Pinpoint the cell where the given text exists, returning its (x, y) midpoint coordinate. 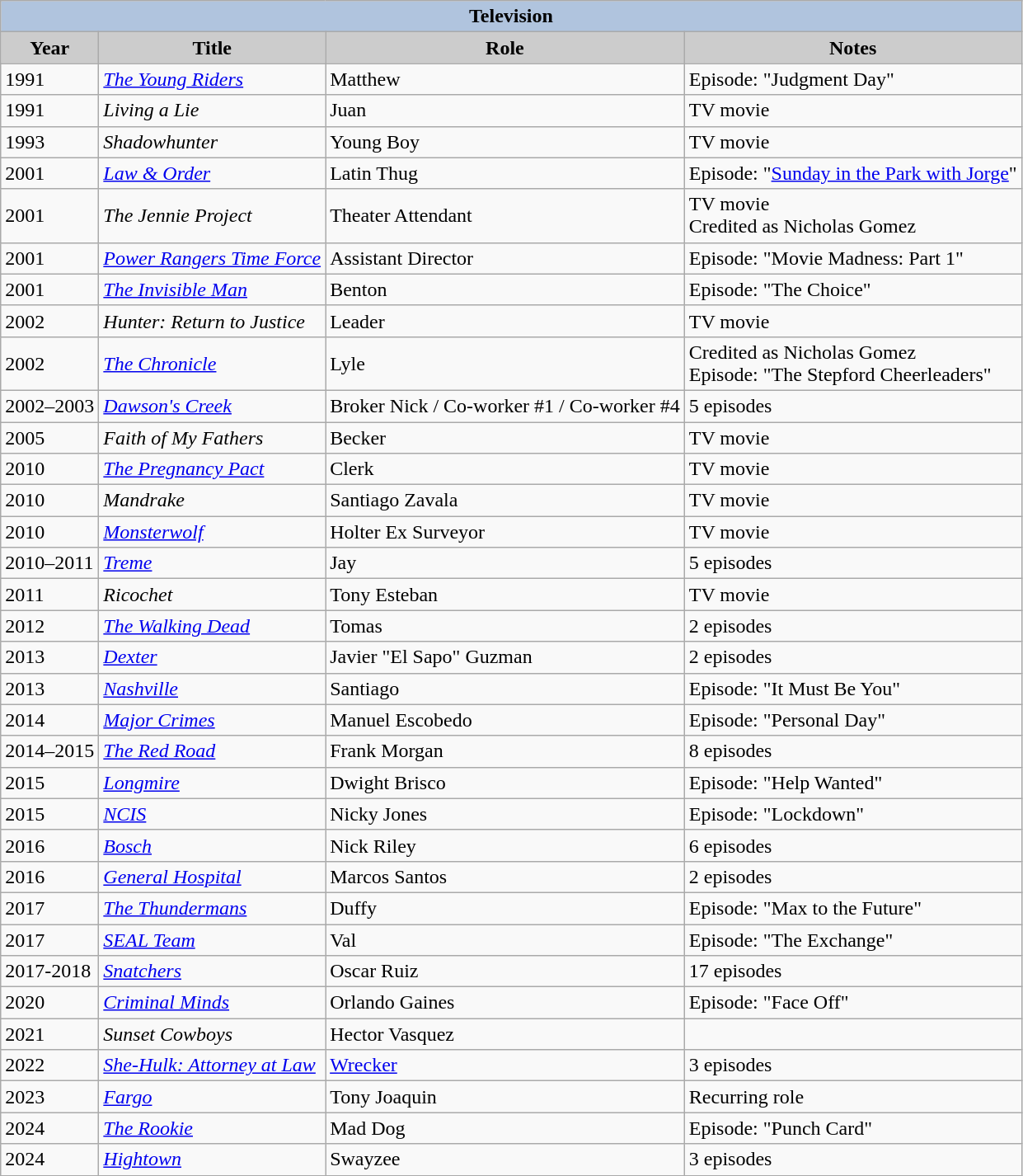
Episode: "The Choice" (852, 289)
Living a Lie (213, 111)
2021 (49, 1034)
1993 (49, 142)
Tony Esteban (505, 595)
Longmire (213, 783)
Becker (505, 438)
The Pregnancy Pact (213, 469)
Episode: "The Exchange" (852, 939)
The Red Road (213, 751)
Dawson's Creek (213, 406)
The Chronicle (213, 363)
Swayzee (505, 1160)
17 episodes (852, 971)
Episode: "Help Wanted" (852, 783)
Leader (505, 321)
Episode: "Face Off" (852, 1003)
Young Boy (505, 142)
The Thundermans (213, 908)
The Invisible Man (213, 289)
Juan (505, 111)
NCIS (213, 814)
2011 (49, 595)
The Jennie Project (213, 216)
Jay (505, 563)
8 episodes (852, 751)
Law & Order (213, 173)
Tomas (505, 626)
Role (505, 48)
SEAL Team (213, 939)
Snatchers (213, 971)
TV movie Credited as Nicholas Gomez (852, 216)
Val (505, 939)
2010–2011 (49, 563)
Santiago Zavala (505, 501)
Fargo (213, 1097)
2002–2003 (49, 406)
General Hospital (213, 877)
Episode: "Personal Day" (852, 720)
Lyle (505, 363)
Power Rangers Time Force (213, 258)
Matthew (505, 79)
Notes (852, 48)
2005 (49, 438)
The Rookie (213, 1128)
Bosch (213, 845)
Sunset Cowboys (213, 1034)
Latin Thug (505, 173)
Javier "El Sapo" Guzman (505, 657)
Major Crimes (213, 720)
Santiago (505, 689)
Hightown (213, 1160)
Episode: "Judgment Day" (852, 79)
Episode: "Lockdown" (852, 814)
Shadowhunter (213, 142)
The Walking Dead (213, 626)
Episode: "Punch Card" (852, 1128)
Television (511, 16)
Tony Joaquin (505, 1097)
Frank Morgan (505, 751)
Episode: "It Must Be You" (852, 689)
Dexter (213, 657)
Orlando Gaines (505, 1003)
Year (49, 48)
2014–2015 (49, 751)
Benton (505, 289)
Mad Dog (505, 1128)
2012 (49, 626)
2022 (49, 1065)
Marcos Santos (505, 877)
Clerk (505, 469)
Hunter: Return to Justice (213, 321)
Credited as Nicholas Gomez Episode: "The Stepford Cheerleaders" (852, 363)
Oscar Ruiz (505, 971)
Wrecker (505, 1065)
The Young Riders (213, 79)
Recurring role (852, 1097)
Title (213, 48)
Mandrake (213, 501)
Theater Attendant (505, 216)
Nick Riley (505, 845)
Monsterwolf (213, 532)
Ricochet (213, 595)
Holter Ex Surveyor (505, 532)
2014 (49, 720)
Hector Vasquez (505, 1034)
Episode: "Max to the Future" (852, 908)
Dwight Brisco (505, 783)
2020 (49, 1003)
2023 (49, 1097)
Nicky Jones (505, 814)
Nashville (213, 689)
Criminal Minds (213, 1003)
6 episodes (852, 845)
Assistant Director (505, 258)
Broker Nick / Co-worker #1 / Co-worker #4 (505, 406)
Episode: "Movie Madness: Part 1" (852, 258)
Manuel Escobedo (505, 720)
She-Hulk: Attorney at Law (213, 1065)
2017-2018 (49, 971)
Episode: "Sunday in the Park with Jorge" (852, 173)
Treme (213, 563)
Faith of My Fathers (213, 438)
Duffy (505, 908)
